For the text-containing cell, return its midpoint in (x, y) coordinate format. 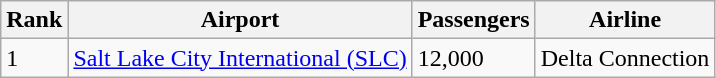
12,000 (474, 58)
Airline (625, 20)
Delta Connection (625, 58)
Airport (240, 20)
1 (34, 58)
Salt Lake City International (SLC) (240, 58)
Passengers (474, 20)
Rank (34, 20)
